Extract the [X, Y] coordinate from the center of the cell holding the provided text.  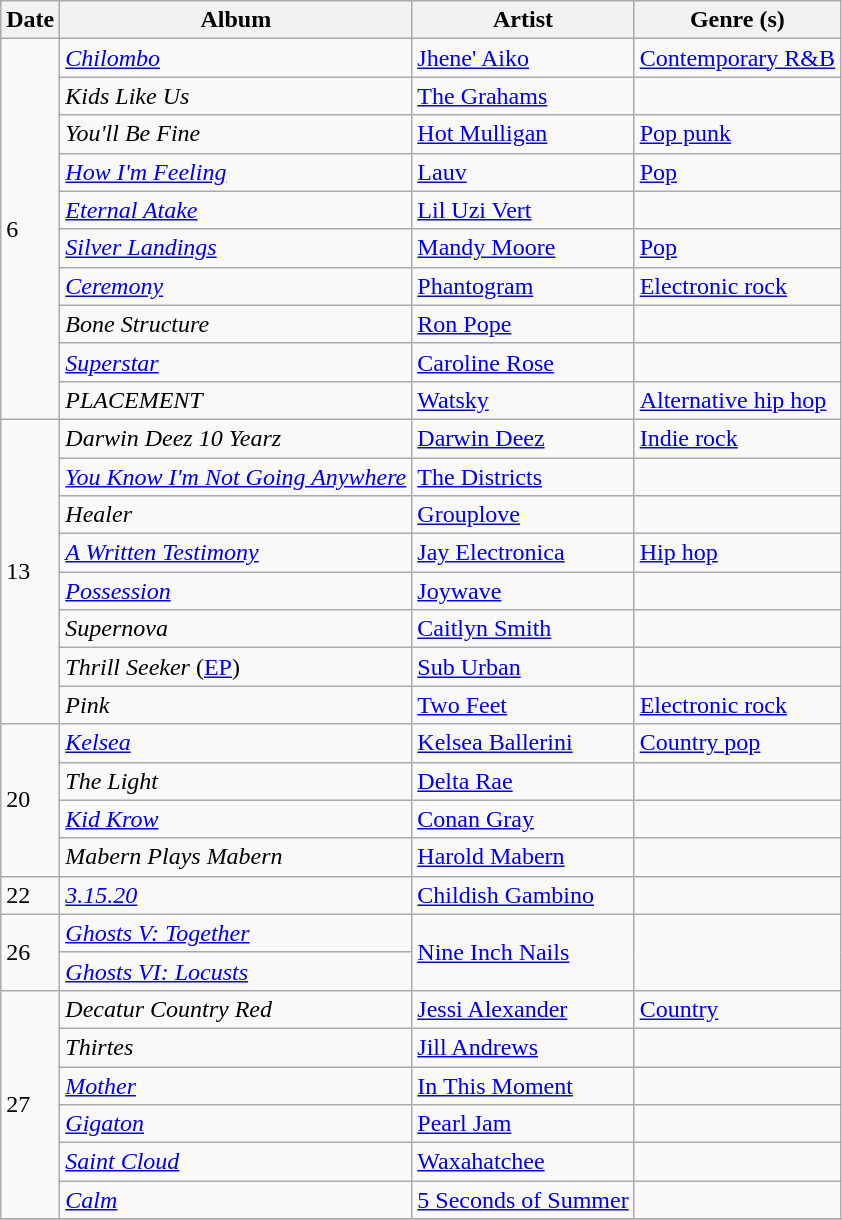
Caitlyn Smith [523, 629]
6 [30, 230]
Bone Structure [236, 324]
Mabern Plays Mabern [236, 857]
Lauv [523, 172]
Supernova [236, 629]
Country [737, 1009]
Contemporary R&B [737, 58]
Artist [523, 20]
The Districts [523, 477]
Chilombo [236, 58]
26 [30, 952]
22 [30, 895]
Country pop [737, 743]
Genre (s) [737, 20]
Thirtes [236, 1047]
Ghosts V: Together [236, 933]
How I'm Feeling [236, 172]
Mother [236, 1085]
Gigaton [236, 1124]
Alternative hip hop [737, 400]
Calm [236, 1200]
Hip hop [737, 553]
Phantogram [523, 286]
Jill Andrews [523, 1047]
Ron Pope [523, 324]
Jay Electronica [523, 553]
Conan Gray [523, 819]
Hot Mulligan [523, 134]
Ceremony [236, 286]
20 [30, 800]
PLACEMENT [236, 400]
Pop punk [737, 134]
Date [30, 20]
27 [30, 1104]
Kid Krow [236, 819]
Ghosts VI: Locusts [236, 971]
Nine Inch Nails [523, 952]
Silver Landings [236, 248]
13 [30, 571]
A Written Testimony [236, 553]
Delta Rae [523, 781]
Indie rock [737, 438]
Kelsea Ballerini [523, 743]
Two Feet [523, 705]
Saint Cloud [236, 1162]
Joywave [523, 591]
Darwin Deez 10 Yearz [236, 438]
Pink [236, 705]
The Grahams [523, 96]
Caroline Rose [523, 362]
Kelsea [236, 743]
Grouplove [523, 515]
Mandy Moore [523, 248]
Harold Mabern [523, 857]
The Light [236, 781]
Decatur Country Red [236, 1009]
In This Moment [523, 1085]
Waxahatchee [523, 1162]
3.15.20 [236, 895]
Pearl Jam [523, 1124]
Healer [236, 515]
Superstar [236, 362]
Jhene' Aiko [523, 58]
Album [236, 20]
You'll Be Fine [236, 134]
Sub Urban [523, 667]
Childish Gambino [523, 895]
Darwin Deez [523, 438]
Kids Like Us [236, 96]
You Know I'm Not Going Anywhere [236, 477]
5 Seconds of Summer [523, 1200]
Jessi Alexander [523, 1009]
Possession [236, 591]
Eternal Atake [236, 210]
Lil Uzi Vert [523, 210]
Watsky [523, 400]
Thrill Seeker (EP) [236, 667]
